Identify which cell holds the provided text, then report its [X, Y] central coordinate. 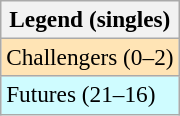
Challengers (0–2) [90, 57]
Futures (21–16) [90, 95]
Legend (singles) [90, 19]
